Scan for the cell matching the given text and deliver its (X, Y) coordinate at center. 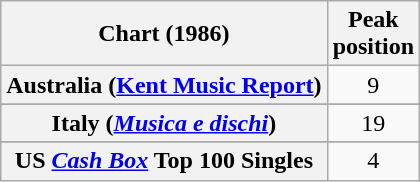
9 (373, 85)
4 (373, 161)
Italy (Musica e dischi) (164, 123)
Chart (1986) (164, 34)
Australia (Kent Music Report) (164, 85)
US Cash Box Top 100 Singles (164, 161)
Peakposition (373, 34)
19 (373, 123)
